Output the (x, y) coordinate of the center of the cell containing the given text.  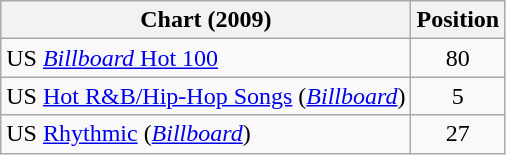
Chart (2009) (206, 20)
80 (458, 58)
US Hot R&B/Hip-Hop Songs (Billboard) (206, 96)
27 (458, 134)
US Rhythmic (Billboard) (206, 134)
Position (458, 20)
5 (458, 96)
US Billboard Hot 100 (206, 58)
